For the text-containing cell, return its midpoint in [X, Y] coordinate format. 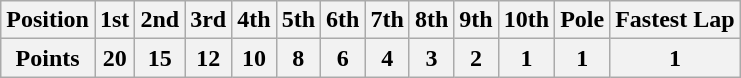
2 [476, 58]
5th [298, 20]
2nd [160, 20]
6 [343, 58]
4th [254, 20]
Position [48, 20]
Pole [582, 20]
3rd [208, 20]
6th [343, 20]
10th [526, 20]
7th [387, 20]
10 [254, 58]
Points [48, 58]
8 [298, 58]
9th [476, 20]
4 [387, 58]
20 [114, 58]
Fastest Lap [675, 20]
12 [208, 58]
15 [160, 58]
3 [431, 58]
1st [114, 20]
8th [431, 20]
